Detect which cell encompasses the target text, then output its [x, y] center coordinate. 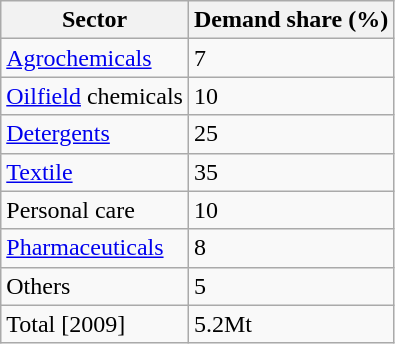
Pharmaceuticals [95, 248]
8 [290, 248]
Textile [95, 172]
Total [2009] [95, 324]
Sector [95, 20]
Oilfield chemicals [95, 96]
Demand share (%) [290, 20]
Personal care [95, 210]
Detergents [95, 134]
7 [290, 58]
Others [95, 286]
5.2Mt [290, 324]
Agrochemicals [95, 58]
25 [290, 134]
5 [290, 286]
35 [290, 172]
